For the text-containing cell, return its midpoint in [X, Y] coordinate format. 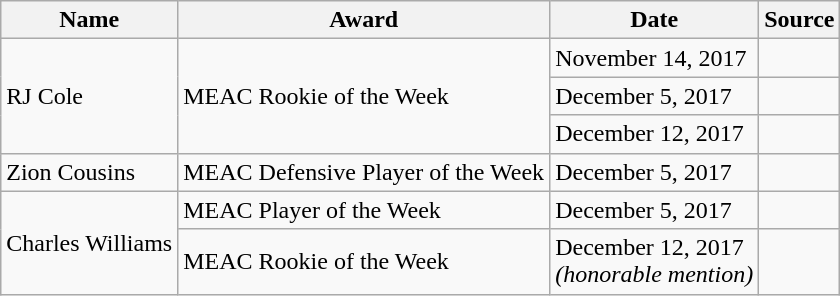
Zion Cousins [90, 172]
Source [800, 20]
December 12, 2017 (honorable mention) [654, 262]
Date [654, 20]
Name [90, 20]
MEAC Defensive Player of the Week [364, 172]
Charles Williams [90, 242]
Award [364, 20]
RJ Cole [90, 96]
December 12, 2017 [654, 134]
MEAC Player of the Week [364, 210]
November 14, 2017 [654, 58]
